Return the (x, y) coordinate for the center point of the cell that contains the specified text.  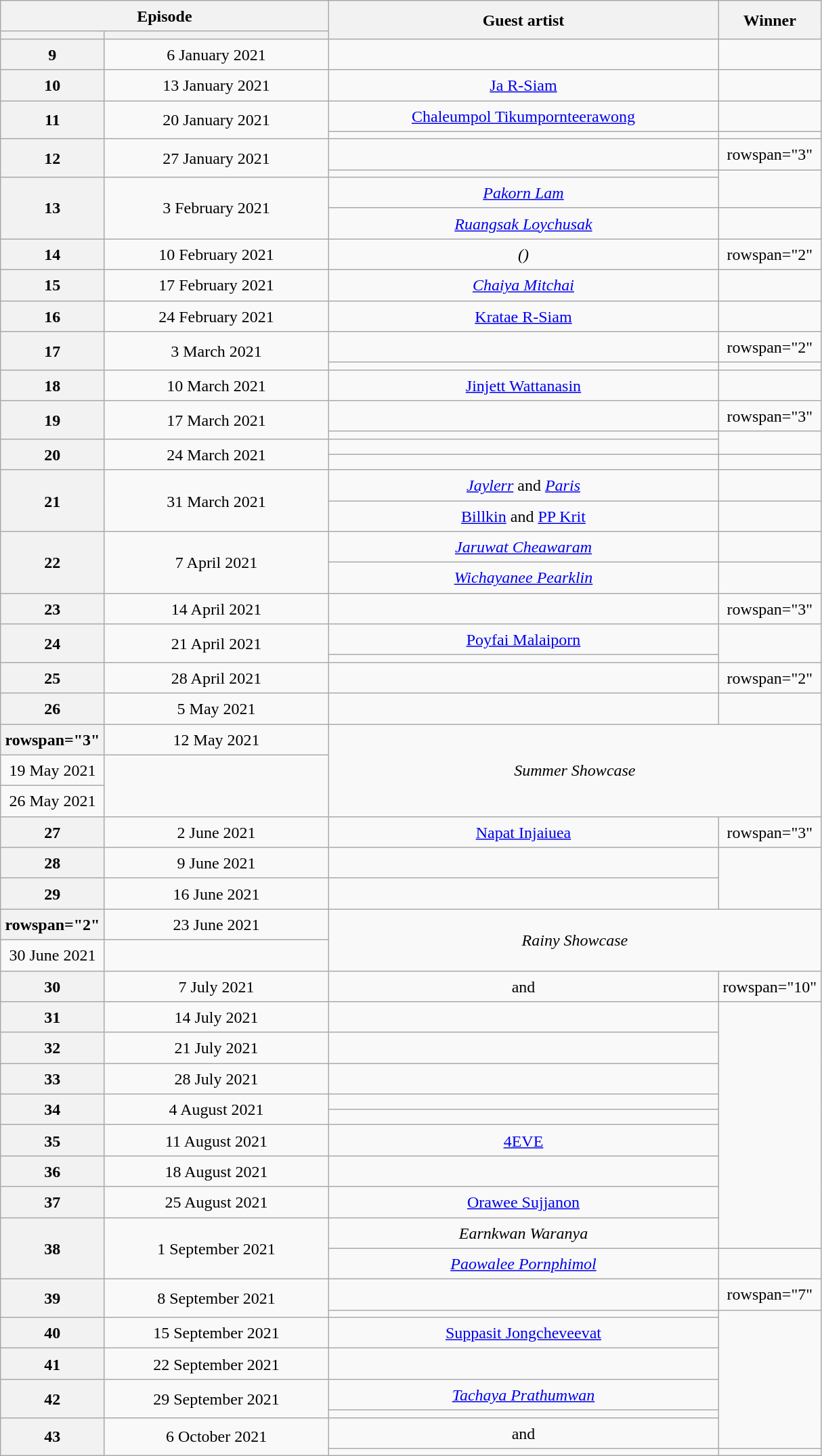
Kratae R-Siam (523, 316)
Episode (165, 16)
15 September 2021 (217, 1333)
26 May 2021 (53, 801)
2 June 2021 (217, 832)
34 (53, 1109)
23 (53, 609)
10 (53, 85)
Poyfai Malaiporn (523, 640)
Napat Injaiuea (523, 832)
14 April 2021 (217, 609)
16 June 2021 (217, 894)
1 September 2021 (217, 1248)
27 (53, 832)
28 (53, 863)
11 August 2021 (217, 1141)
Ja R-Siam (523, 85)
Jaruwat Cheawaram (523, 547)
Chaleumpol Tikumpornteerawong (523, 116)
Wichayanee Pearklin (523, 578)
24 February 2021 (217, 316)
38 (53, 1248)
23 June 2021 (217, 925)
21 July 2021 (217, 1048)
29 September 2021 (217, 1398)
Suppasit Jongcheveevat (523, 1333)
13 (53, 208)
28 April 2021 (217, 678)
6 January 2021 (217, 54)
29 (53, 894)
25 (53, 678)
8 September 2021 (217, 1298)
15 (53, 285)
7 April 2021 (217, 562)
Pakorn Lam (523, 193)
5 May 2021 (217, 709)
14 July 2021 (217, 1017)
30 (53, 986)
Ruangsak Loychusak (523, 223)
9 (53, 54)
3 February 2021 (217, 208)
Jinjett Wattanasin (523, 385)
Guest artist (523, 20)
12 (53, 158)
31 March 2021 (217, 501)
39 (53, 1298)
7 July 2021 (217, 986)
20 (53, 454)
36 (53, 1171)
18 August 2021 (217, 1171)
37 (53, 1202)
Orawee Sujjanon (523, 1202)
Earnkwan Waranya (523, 1233)
9 June 2021 (217, 863)
17 February 2021 (217, 285)
21 April 2021 (217, 643)
19 May 2021 (53, 770)
Winner (770, 20)
27 January 2021 (217, 158)
12 May 2021 (217, 740)
22 September 2021 (217, 1364)
13 January 2021 (217, 85)
3 March 2021 (217, 351)
32 (53, 1048)
42 (53, 1398)
14 (53, 255)
16 (53, 316)
24 (53, 643)
rowspan="10" (770, 986)
10 March 2021 (217, 385)
18 (53, 385)
rowspan="7" (770, 1295)
Chaiya Mitchai (523, 285)
4EVE (523, 1141)
28 July 2021 (217, 1079)
6 October 2021 (217, 1436)
41 (53, 1364)
22 (53, 562)
17 March 2021 (217, 420)
35 (53, 1141)
11 (53, 119)
Paowalee Pornphimol (523, 1264)
Tachaya Prathumwan (523, 1394)
() (523, 255)
30 June 2021 (53, 955)
40 (53, 1333)
Rainy Showcase (575, 940)
Jaylerr and Paris (523, 485)
4 August 2021 (217, 1109)
Billkin and PP Krit (523, 516)
Summer Showcase (575, 770)
31 (53, 1017)
19 (53, 420)
25 August 2021 (217, 1202)
26 (53, 709)
24 March 2021 (217, 454)
43 (53, 1436)
21 (53, 501)
20 January 2021 (217, 119)
10 February 2021 (217, 255)
33 (53, 1079)
17 (53, 351)
